Identify which cell holds the provided text, then report its [X, Y] central coordinate. 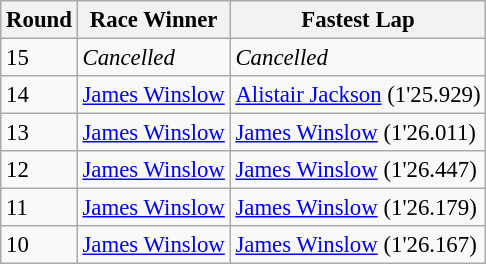
James Winslow (1'26.179) [358, 208]
Fastest Lap [358, 20]
12 [39, 170]
Alistair Jackson (1'25.929) [358, 95]
14 [39, 95]
Race Winner [154, 20]
11 [39, 208]
10 [39, 245]
James Winslow (1'26.011) [358, 133]
James Winslow (1'26.167) [358, 245]
James Winslow (1'26.447) [358, 170]
13 [39, 133]
15 [39, 58]
Round [39, 20]
